Detect which cell encompasses the target text, then output its [x, y] center coordinate. 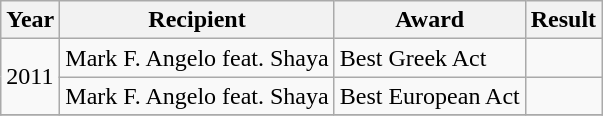
2011 [30, 77]
Year [30, 20]
Best European Act [430, 96]
Best Greek Act [430, 58]
Result [563, 20]
Award [430, 20]
Recipient [197, 20]
